Search for the cell housing the specified text and yield its [X, Y] center coordinate. 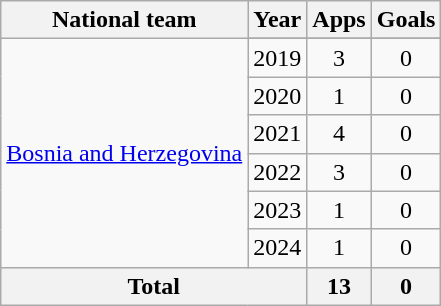
Bosnia and Herzegovina [124, 153]
2021 [278, 134]
2023 [278, 210]
Apps [339, 20]
Goals [406, 20]
13 [339, 286]
Total [154, 286]
2022 [278, 172]
4 [339, 134]
2024 [278, 248]
2020 [278, 96]
2019 [278, 58]
National team [124, 20]
Year [278, 20]
